Scan for the cell matching the given text and deliver its (X, Y) coordinate at center. 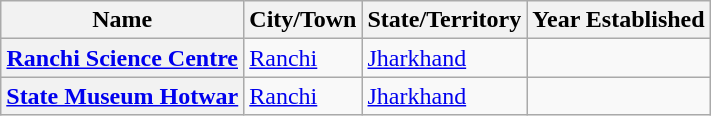
Year Established (618, 20)
Name (122, 20)
State/Territory (444, 20)
State Museum Hotwar (122, 96)
Ranchi Science Centre (122, 58)
City/Town (303, 20)
